From the cell containing the given text, extract its center point as (X, Y) coordinate. 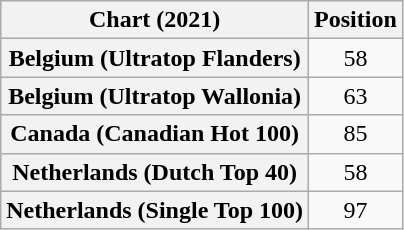
85 (356, 134)
Belgium (Ultratop Flanders) (155, 58)
Belgium (Ultratop Wallonia) (155, 96)
Chart (2021) (155, 20)
63 (356, 96)
Netherlands (Dutch Top 40) (155, 172)
Position (356, 20)
Canada (Canadian Hot 100) (155, 134)
97 (356, 210)
Netherlands (Single Top 100) (155, 210)
